Extract the (x, y) coordinate from the center of the cell holding the provided text.  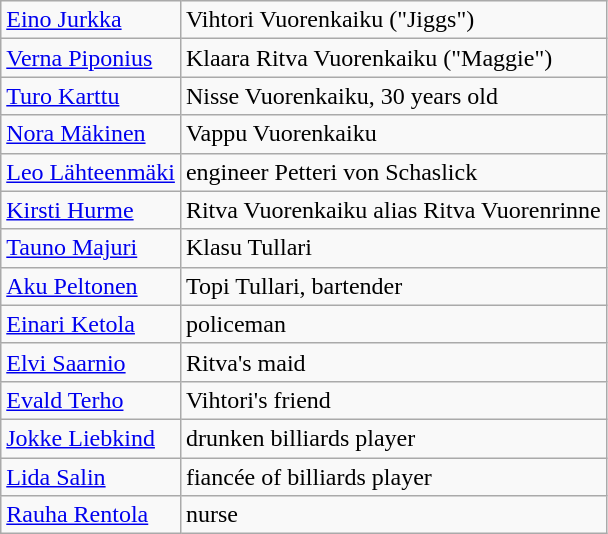
Topi Tullari, bartender (393, 286)
Aku Peltonen (91, 286)
fiancée of billiards player (393, 477)
policeman (393, 324)
engineer Petteri von Schaslick (393, 172)
Nora Mäkinen (91, 134)
Klaara Ritva Vuorenkaiku ("Maggie") (393, 58)
Jokke Liebkind (91, 438)
drunken billiards player (393, 438)
Lida Salin (91, 477)
Vihtori's friend (393, 400)
Turo Karttu (91, 96)
Rauha Rentola (91, 515)
Einari Ketola (91, 324)
Nisse Vuorenkaiku, 30 years old (393, 96)
Eino Jurkka (91, 20)
Elvi Saarnio (91, 362)
Vappu Vuorenkaiku (393, 134)
Leo Lähteenmäki (91, 172)
nurse (393, 515)
Verna Piponius (91, 58)
Ritva Vuorenkaiku alias Ritva Vuorenrinne (393, 210)
Ritva's maid (393, 362)
Klasu Tullari (393, 248)
Vihtori Vuorenkaiku ("Jiggs") (393, 20)
Tauno Majuri (91, 248)
Evald Terho (91, 400)
Kirsti Hurme (91, 210)
